Pinpoint the cell where the given text exists, returning its [X, Y] midpoint coordinate. 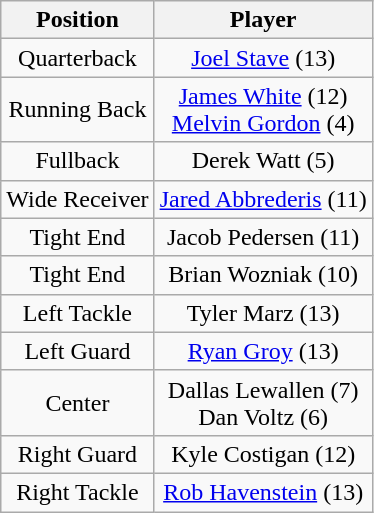
Kyle Costigan (12) [263, 454]
Right Guard [78, 454]
Quarterback [78, 58]
Left Guard [78, 351]
James White (12)Melvin Gordon (4) [263, 110]
Fullback [78, 161]
Wide Receiver [78, 199]
Joel Stave (13) [263, 58]
Running Back [78, 110]
Rob Havenstein (13) [263, 492]
Ryan Groy (13) [263, 351]
Left Tackle [78, 313]
Dallas Lewallen (7)Dan Voltz (6) [263, 402]
Brian Wozniak (10) [263, 275]
Jacob Pedersen (11) [263, 237]
Tyler Marz (13) [263, 313]
Derek Watt (5) [263, 161]
Position [78, 20]
Player [263, 20]
Center [78, 402]
Jared Abbrederis (11) [263, 199]
Right Tackle [78, 492]
